Scan for the cell matching the given text and deliver its [x, y] coordinate at center. 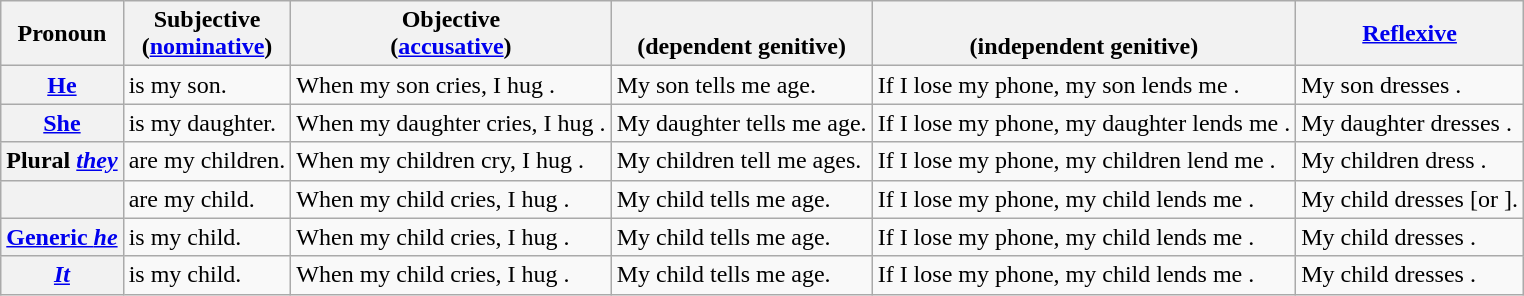
He [62, 85]
Reflexive [1410, 34]
Plural they [62, 161]
If I lose my phone, my children lend me . [1084, 161]
(independent genitive) [1084, 34]
Pronoun [62, 34]
If I lose my phone, my daughter lends me . [1084, 123]
If I lose my phone, my son lends me . [1084, 85]
When my son cries, I hug . [451, 85]
When my children cry, I hug . [451, 161]
My child dresses [or ]. [1410, 199]
My children dress . [1410, 161]
When my daughter cries, I hug . [451, 123]
are my children. [207, 161]
My daughter dresses . [1410, 123]
She [62, 123]
My son tells me age. [742, 85]
are my child. [207, 199]
My children tell me ages. [742, 161]
Subjective(nominative) [207, 34]
My son dresses . [1410, 85]
Objective(accusative) [451, 34]
My daughter tells me age. [742, 123]
is my son. [207, 85]
Generic he [62, 237]
is my daughter. [207, 123]
(dependent genitive) [742, 34]
It [62, 275]
